Return the [x, y] coordinate for the center point of the cell that contains the specified text.  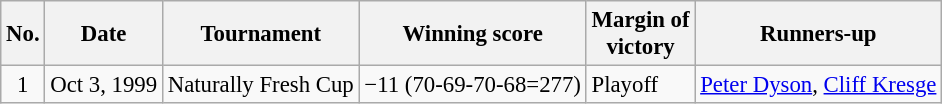
1 [23, 85]
Playoff [640, 85]
Naturally Fresh Cup [260, 85]
Peter Dyson, Cliff Kresge [818, 85]
Margin ofvictory [640, 34]
Winning score [472, 34]
No. [23, 34]
−11 (70-69-70-68=277) [472, 85]
Oct 3, 1999 [104, 85]
Date [104, 34]
Tournament [260, 34]
Runners-up [818, 34]
